Scan for the cell matching the given text and deliver its [x, y] coordinate at center. 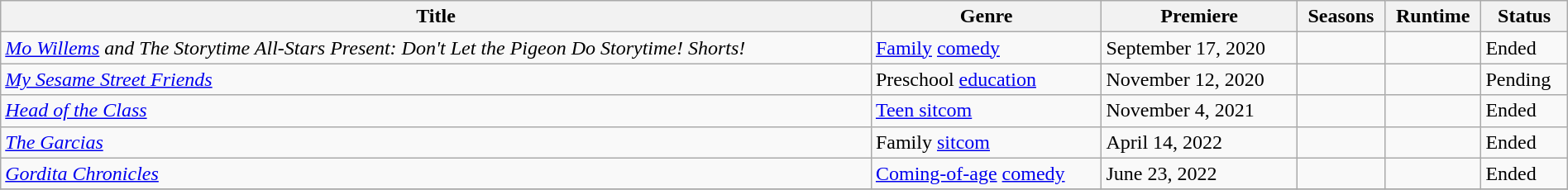
Family comedy [986, 48]
Mo Willems and The Storytime All-Stars Present: Don't Let the Pigeon Do Storytime! Shorts! [437, 48]
Preschool education [986, 79]
June 23, 2022 [1199, 173]
November 12, 2020 [1199, 79]
Coming-of-age comedy [986, 173]
Teen sitcom [986, 111]
November 4, 2021 [1199, 111]
Seasons [1341, 17]
The Garcias [437, 142]
Genre [986, 17]
September 17, 2020 [1199, 48]
Title [437, 17]
Status [1524, 17]
My Sesame Street Friends [437, 79]
Head of the Class [437, 111]
Pending [1524, 79]
Gordita Chronicles [437, 173]
Runtime [1432, 17]
Premiere [1199, 17]
Family sitcom [986, 142]
April 14, 2022 [1199, 142]
